From the cell containing the given text, extract its center point as (x, y) coordinate. 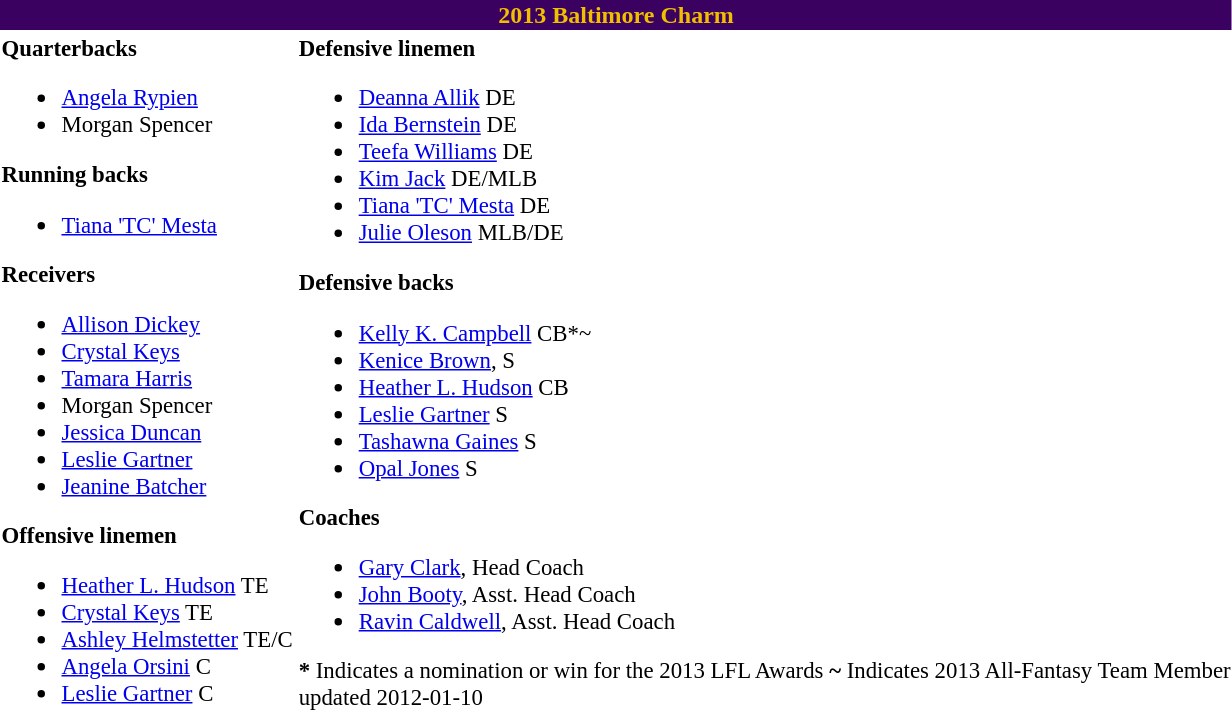
2013 Baltimore Charm (616, 15)
